Locate the cell with the specified text and output its (X, Y) center coordinate. 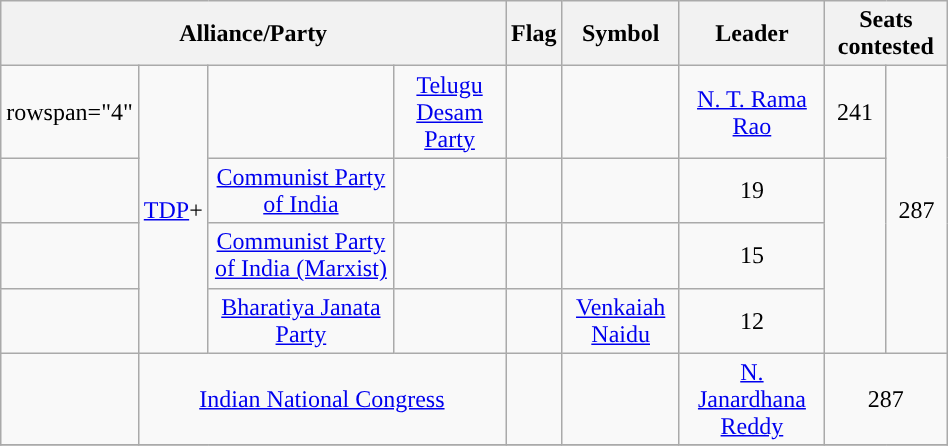
Seats contested (886, 34)
N. T. Rama Rao (752, 112)
N. Janardhana Reddy (752, 399)
Alliance/Party (254, 34)
Communist Party of India (300, 190)
Communist Party of India (Marxist) (300, 256)
12 (752, 320)
rowspan="4" (70, 112)
Flag (534, 34)
Leader (752, 34)
Bharatiya Janata Party (300, 320)
241 (854, 112)
TDP+ (173, 210)
Indian National Congress (322, 399)
Symbol (621, 34)
15 (752, 256)
Venkaiah Naidu (621, 320)
Telugu Desam Party (450, 112)
19 (752, 190)
